Locate the cell with the specified text and output its (X, Y) center coordinate. 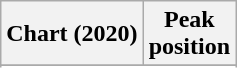
Peakposition (189, 34)
Chart (2020) (72, 34)
